Extract the (x, y) coordinate from the center of the cell holding the provided text.  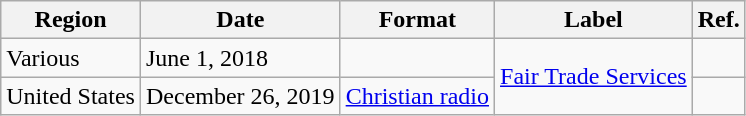
December 26, 2019 (240, 96)
Various (71, 58)
Label (594, 20)
Format (417, 20)
United States (71, 96)
Ref. (718, 20)
Fair Trade Services (594, 77)
Christian radio (417, 96)
June 1, 2018 (240, 58)
Date (240, 20)
Region (71, 20)
